For the text-containing cell, return its midpoint in [x, y] coordinate format. 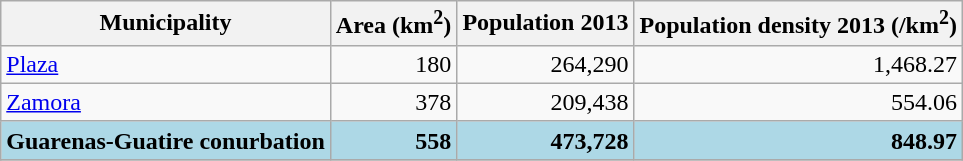
180 [394, 64]
Municipality [166, 24]
Population density 2013 (/km2) [798, 24]
209,438 [546, 102]
473,728 [546, 140]
848.97 [798, 140]
Guarenas-Guatire conurbation [166, 140]
Area (km2) [394, 24]
264,290 [546, 64]
Population 2013 [546, 24]
378 [394, 102]
554.06 [798, 102]
558 [394, 140]
Zamora [166, 102]
1,468.27 [798, 64]
Plaza [166, 64]
